Capture the cell that displays the provided text and extract its [X, Y] central coordinate. 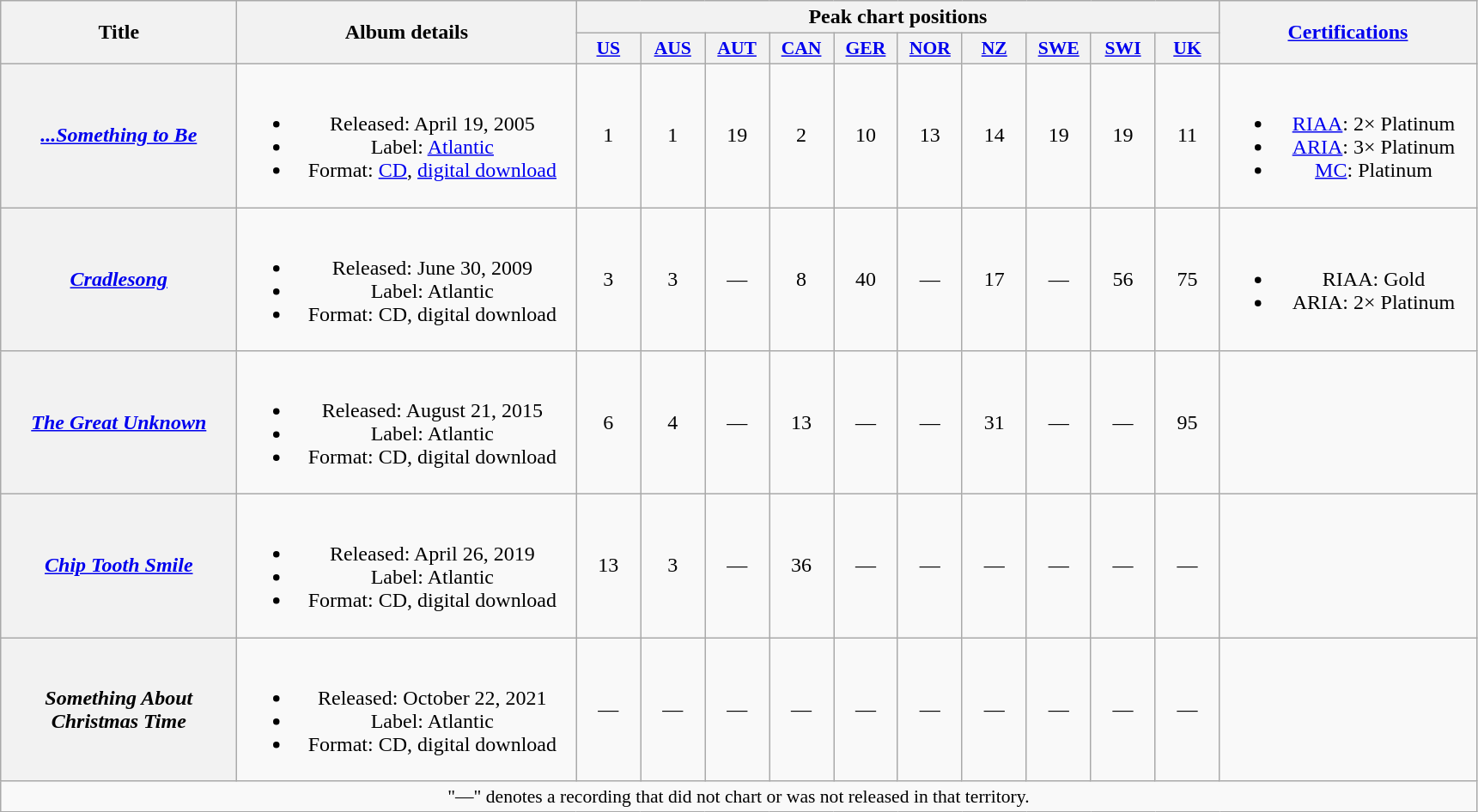
Peak chart positions [898, 17]
AUS [673, 49]
Released: August 21, 2015Label: AtlanticFormat: CD, digital download [407, 422]
14 [994, 136]
6 [608, 422]
2 [802, 136]
The Great Unknown [119, 422]
Cradlesong [119, 280]
8 [802, 280]
US [608, 49]
Released: April 26, 2019Label: AtlanticFormat: CD, digital download [407, 567]
SWI [1123, 49]
95 [1187, 422]
GER [866, 49]
NZ [994, 49]
Title [119, 33]
...Something to Be [119, 136]
75 [1187, 280]
4 [673, 422]
Chip Tooth Smile [119, 567]
"—" denotes a recording that did not chart or was not released in that territory. [739, 797]
Released: June 30, 2009Label: AtlanticFormat: CD, digital download [407, 280]
17 [994, 280]
40 [866, 280]
Certifications [1348, 33]
RIAA: 2× PlatinumARIA: 3× PlatinumMC: Platinum [1348, 136]
Album details [407, 33]
36 [802, 567]
SWE [1058, 49]
AUT [737, 49]
Released: October 22, 2021Label: AtlanticFormat: CD, digital download [407, 709]
UK [1187, 49]
Something About Christmas Time [119, 709]
Released: April 19, 2005Label: AtlanticFormat: CD, digital download [407, 136]
56 [1123, 280]
NOR [929, 49]
11 [1187, 136]
10 [866, 136]
31 [994, 422]
RIAA: GoldARIA: 2× Platinum [1348, 280]
CAN [802, 49]
